Search for the cell housing the specified text and yield its [x, y] center coordinate. 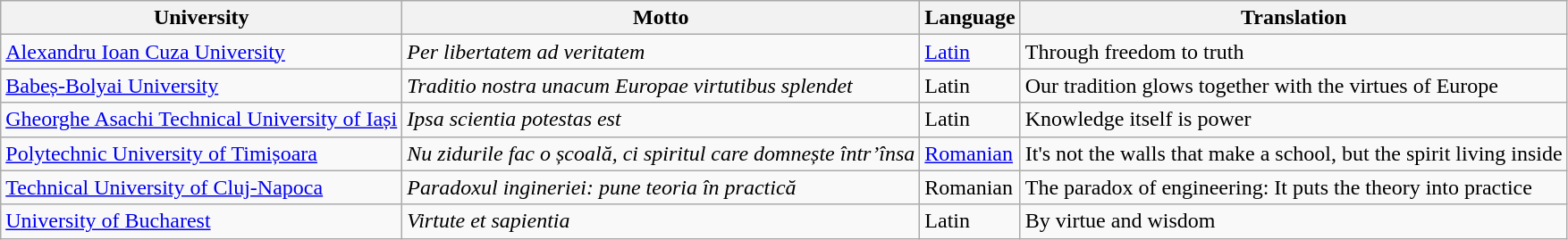
Alexandru Ioan Cuza University [202, 52]
Traditio nostra unacum Europae virtutibus splendet [662, 86]
Motto [662, 18]
Language [970, 18]
Babeș-Bolyai University [202, 86]
Our tradition glows together with the virtues of Europe [1294, 86]
University [202, 18]
Ipsa scientia potestas est [662, 120]
The paradox of engineering: It puts the theory into practice [1294, 187]
Polytechnic University of Timișoara [202, 153]
Through freedom to truth [1294, 52]
Translation [1294, 18]
Knowledge itself is power [1294, 120]
Per libertatem ad veritatem [662, 52]
Gheorghe Asachi Technical University of Iași [202, 120]
It's not the walls that make a school, but the spirit living inside [1294, 153]
Virtute et sapientia [662, 221]
University of Bucharest [202, 221]
Nu zidurile fac o școală, ci spiritul care domnește într’însa [662, 153]
By virtue and wisdom [1294, 221]
Paradoxul ingineriei: pune teoria în practică [662, 187]
Technical University of Cluj-Napoca [202, 187]
